Find where the given text appears and provide that cell's center as [X, Y] coordinate. 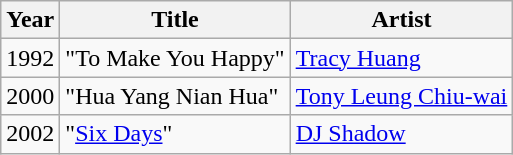
Artist [402, 20]
2000 [30, 96]
Tony Leung Chiu-wai [402, 96]
1992 [30, 58]
Title [175, 20]
"To Make You Happy" [175, 58]
Year [30, 20]
Tracy Huang [402, 58]
DJ Shadow [402, 134]
2002 [30, 134]
"Hua Yang Nian Hua" [175, 96]
"Six Days" [175, 134]
